Search for the cell housing the specified text and yield its [X, Y] center coordinate. 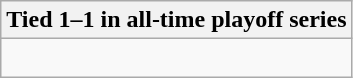
Tied 1–1 in all-time playoff series [176, 20]
